Extract the (x, y) coordinate from the center of the cell holding the provided text.  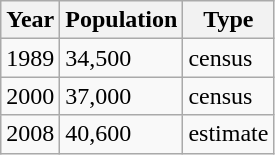
40,600 (122, 134)
Population (122, 20)
Year (30, 20)
37,000 (122, 96)
2008 (30, 134)
34,500 (122, 58)
2000 (30, 96)
1989 (30, 58)
estimate (228, 134)
Type (228, 20)
